Return (x, y) of the center of cell containing provided text 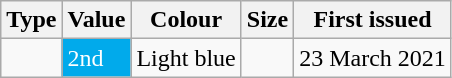
Light blue (186, 58)
Colour (186, 20)
Size (267, 20)
Type (32, 20)
2nd (96, 58)
First issued (373, 20)
23 March 2021 (373, 58)
Value (96, 20)
